Scan for the cell matching the given text and deliver its (X, Y) coordinate at center. 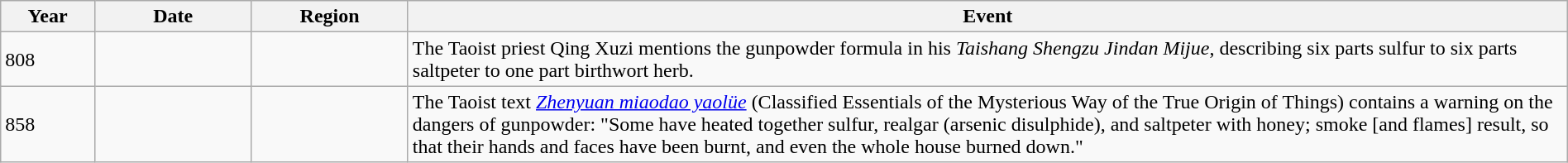
Event (987, 17)
Year (48, 17)
808 (48, 60)
858 (48, 124)
Date (172, 17)
Region (329, 17)
